Scan for the cell matching the given text and deliver its (X, Y) coordinate at center. 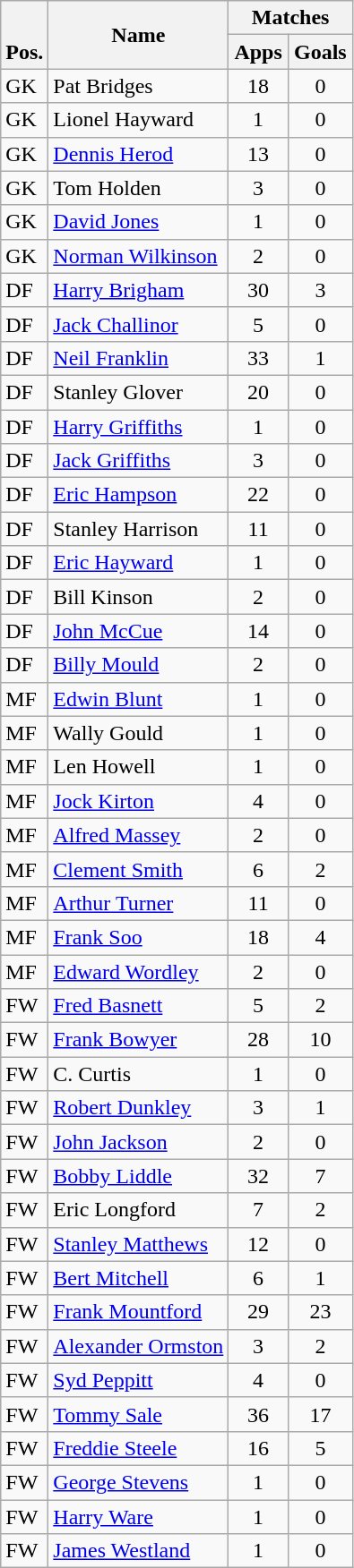
20 (258, 392)
Eric Hampson (138, 495)
Frank Soo (138, 937)
Neil Franklin (138, 358)
28 (258, 1040)
Tom Holden (138, 188)
Bill Kinson (138, 597)
Arthur Turner (138, 903)
Goals (320, 52)
C. Curtis (138, 1074)
Dennis Herod (138, 154)
Freddie Steele (138, 1448)
36 (258, 1414)
Stanley Harrison (138, 529)
30 (258, 290)
Bert Mitchell (138, 1278)
14 (258, 631)
Len Howell (138, 767)
Pos. (25, 35)
10 (320, 1040)
Syd Peppitt (138, 1380)
29 (258, 1312)
Eric Hayward (138, 563)
Harry Griffiths (138, 427)
Edward Wordley (138, 971)
James Westland (138, 1551)
Jack Griffiths (138, 461)
Name (138, 35)
Frank Bowyer (138, 1040)
Harry Brigham (138, 290)
David Jones (138, 222)
Matches (290, 18)
John McCue (138, 631)
John Jackson (138, 1142)
Clement Smith (138, 869)
Fred Basnett (138, 1006)
Alexander Ormston (138, 1346)
Apps (258, 52)
13 (258, 154)
Billy Mould (138, 665)
Edwin Blunt (138, 699)
22 (258, 495)
Alfred Massey (138, 835)
33 (258, 358)
12 (258, 1244)
Harry Ware (138, 1517)
Lionel Hayward (138, 120)
32 (258, 1176)
Jock Kirton (138, 801)
Pat Bridges (138, 86)
Norman Wilkinson (138, 256)
Stanley Glover (138, 392)
Frank Mountford (138, 1312)
Stanley Matthews (138, 1244)
George Stevens (138, 1482)
Robert Dunkley (138, 1108)
Wally Gould (138, 733)
16 (258, 1448)
Jack Challinor (138, 324)
Eric Longford (138, 1210)
Bobby Liddle (138, 1176)
17 (320, 1414)
Tommy Sale (138, 1414)
23 (320, 1312)
